Return [x, y] of the center of cell containing provided text 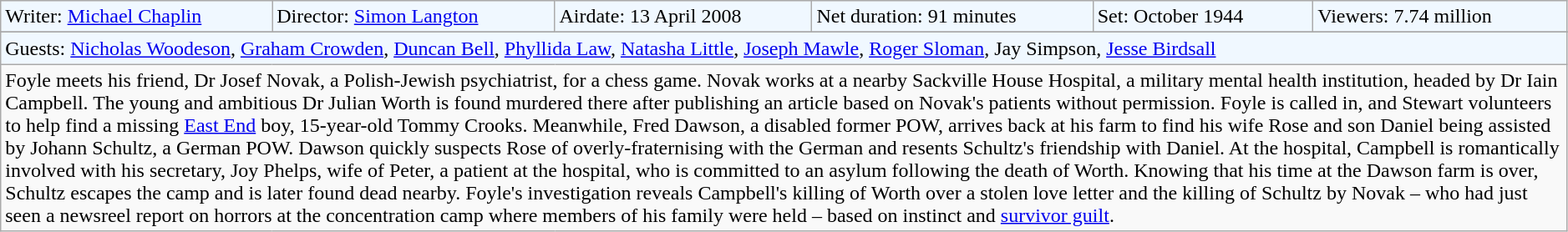
Guests: Nicholas Woodeson, Graham Crowden, Duncan Bell, Phyllida Law, Natasha Little, Joseph Mawle, Roger Sloman, Jay Simpson, Jesse Birdsall [784, 48]
Viewers: 7.74 million [1440, 17]
Director: Simon Langton [414, 17]
Airdate: 13 April 2008 [683, 17]
Set: October 1944 [1203, 17]
Net duration: 91 minutes [952, 17]
Writer: Michael Chaplin [137, 17]
